Return [X, Y] of the center of cell containing provided text 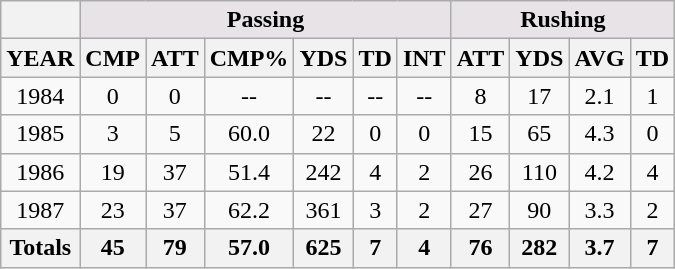
62.2 [249, 210]
Totals [40, 248]
282 [540, 248]
4.3 [600, 134]
19 [113, 172]
INT [424, 58]
361 [324, 210]
76 [480, 248]
1985 [40, 134]
15 [480, 134]
110 [540, 172]
3.7 [600, 248]
Passing [266, 20]
90 [540, 210]
CMP [113, 58]
1987 [40, 210]
1986 [40, 172]
YEAR [40, 58]
22 [324, 134]
242 [324, 172]
5 [176, 134]
79 [176, 248]
17 [540, 96]
45 [113, 248]
57.0 [249, 248]
8 [480, 96]
CMP% [249, 58]
4.2 [600, 172]
Rushing [562, 20]
26 [480, 172]
27 [480, 210]
3.3 [600, 210]
2.1 [600, 96]
AVG [600, 58]
65 [540, 134]
1 [652, 96]
23 [113, 210]
51.4 [249, 172]
625 [324, 248]
1984 [40, 96]
60.0 [249, 134]
